Capture the cell that displays the provided text and extract its (x, y) central coordinate. 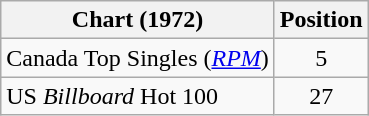
5 (321, 58)
Chart (1972) (138, 20)
Position (321, 20)
Canada Top Singles (RPM) (138, 58)
27 (321, 96)
US Billboard Hot 100 (138, 96)
